Capture the cell that displays the provided text and extract its (x, y) central coordinate. 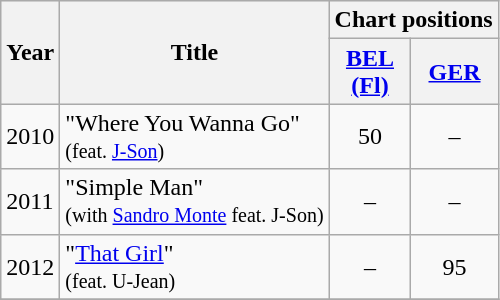
BEL(Fl) (370, 72)
2011 (30, 202)
Year (30, 52)
50 (370, 136)
"That Girl" (feat. U-Jean) (194, 266)
"Where You Wanna Go" (feat. J-Son) (194, 136)
95 (454, 266)
"Simple Man" (with Sandro Monte feat. J-Son) (194, 202)
GER (454, 72)
2012 (30, 266)
2010 (30, 136)
Title (194, 52)
Chart positions (414, 20)
